Extract the [X, Y] coordinate from the center of the cell holding the provided text.  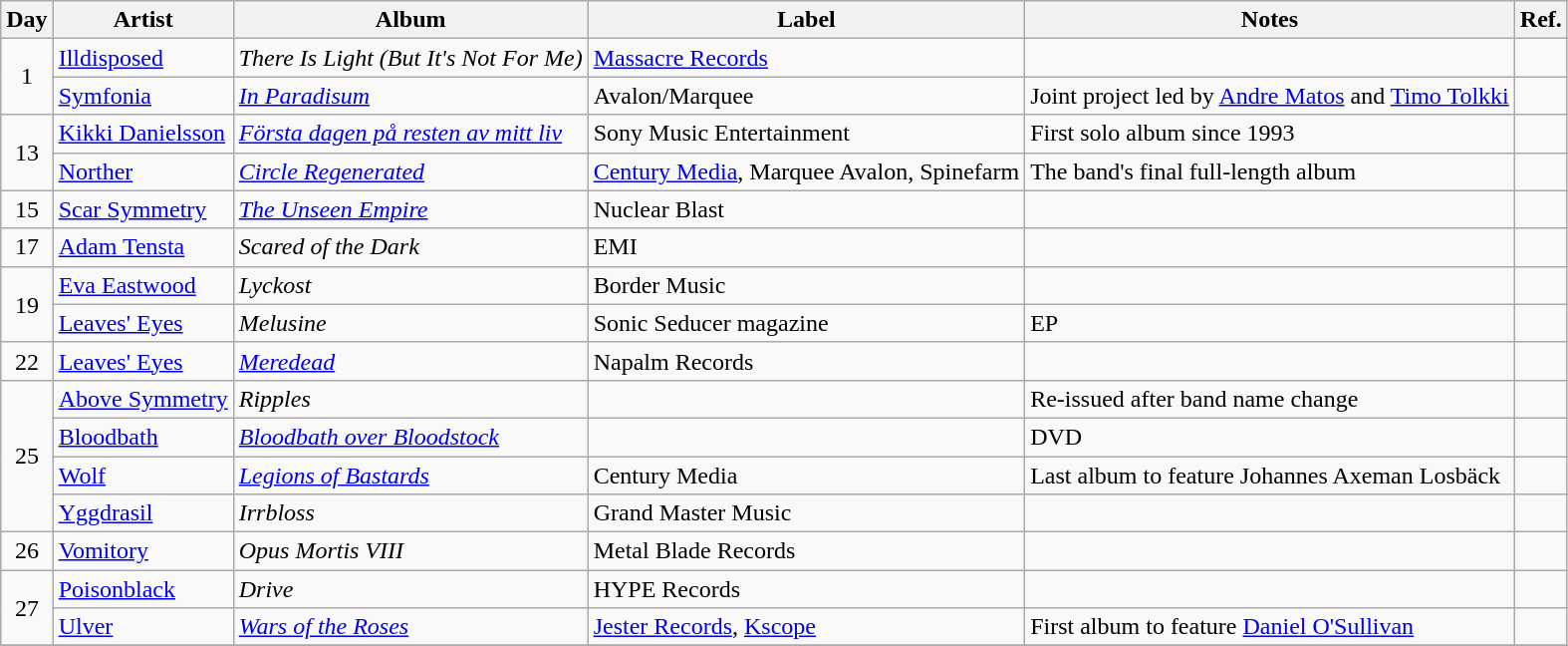
EP [1270, 323]
Massacre Records [807, 58]
Irrbloss [410, 513]
Scared of the Dark [410, 247]
19 [27, 304]
25 [27, 456]
Circle Regenerated [410, 171]
Artist [143, 20]
Century Media, Marquee Avalon, Spinefarm [807, 171]
First solo album since 1993 [1270, 134]
Bloodbath over Bloodstock [410, 437]
Jester Records, Kscope [807, 627]
Illdisposed [143, 58]
The band's final full-length album [1270, 171]
1 [27, 77]
13 [27, 153]
Poisonblack [143, 589]
There Is Light (But It's Not For Me) [410, 58]
Border Music [807, 285]
26 [27, 551]
Melusine [410, 323]
Eva Eastwood [143, 285]
Första dagen på resten av mitt liv [410, 134]
Ripples [410, 399]
Adam Tensta [143, 247]
Ulver [143, 627]
Metal Blade Records [807, 551]
Label [807, 20]
In Paradisum [410, 96]
Nuclear Blast [807, 209]
Sonic Seducer magazine [807, 323]
Vomitory [143, 551]
Above Symmetry [143, 399]
27 [27, 608]
Notes [1270, 20]
22 [27, 361]
Grand Master Music [807, 513]
Joint project led by Andre Matos and Timo Tolkki [1270, 96]
Ref. [1540, 20]
Avalon/Marquee [807, 96]
Album [410, 20]
The Unseen Empire [410, 209]
15 [27, 209]
DVD [1270, 437]
Meredead [410, 361]
Legions of Bastards [410, 476]
Day [27, 20]
Norther [143, 171]
Last album to feature Johannes Axeman Losbäck [1270, 476]
Lyckost [410, 285]
Yggdrasil [143, 513]
First album to feature Daniel O'Sullivan [1270, 627]
EMI [807, 247]
HYPE Records [807, 589]
Symfonia [143, 96]
Opus Mortis VIII [410, 551]
Century Media [807, 476]
Sony Music Entertainment [807, 134]
Wars of the Roses [410, 627]
Kikki Danielsson [143, 134]
Bloodbath [143, 437]
Re-issued after band name change [1270, 399]
Scar Symmetry [143, 209]
Napalm Records [807, 361]
Wolf [143, 476]
17 [27, 247]
Drive [410, 589]
